Search for the cell housing the specified text and yield its [X, Y] center coordinate. 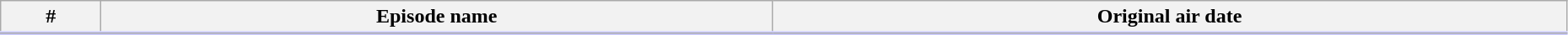
Original air date [1170, 17]
Episode name [437, 17]
# [51, 17]
